Provide the (X, Y) coordinate of the cell's center where the given text is located.  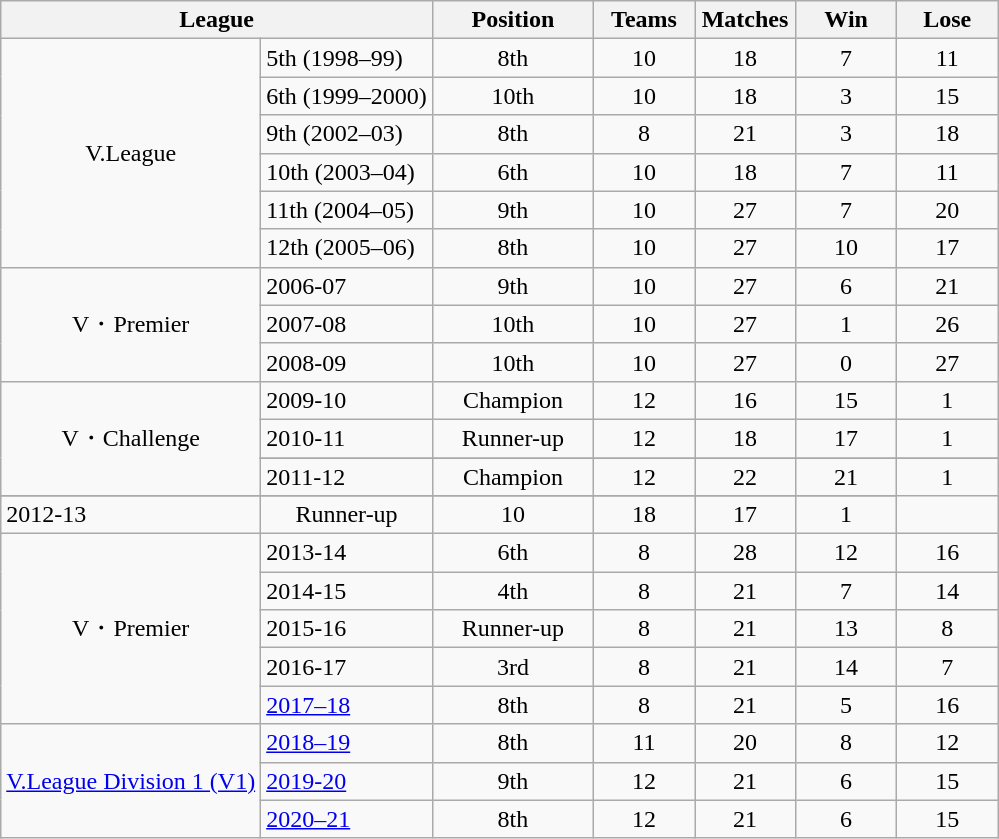
22 (746, 477)
2011-12 (347, 477)
2018–19 (347, 743)
2014-15 (347, 591)
9th (2002–03) (347, 134)
V・Challenge (131, 438)
2009-10 (347, 400)
Matches (746, 20)
V.League (131, 153)
League (217, 20)
Teams (644, 20)
2006-07 (347, 286)
2016-17 (347, 667)
Win (846, 20)
26 (948, 324)
0 (846, 362)
2015-16 (347, 629)
2020–21 (347, 819)
2007-08 (347, 324)
10th (2003–04) (347, 172)
6th (1999–2000) (347, 96)
2019-20 (347, 781)
2012-13 (131, 515)
11th (2004–05) (347, 210)
4th (512, 591)
Position (512, 20)
V.League Division 1 (V1) (131, 781)
2017–18 (347, 705)
13 (846, 629)
2008-09 (347, 362)
3rd (512, 667)
5th (1998–99) (347, 58)
5 (846, 705)
28 (746, 553)
2013-14 (347, 553)
12th (2005–06) (347, 248)
Lose (948, 20)
2010-11 (347, 438)
